Determine the [x, y] coordinate at the center of the cell enclosing the given text.  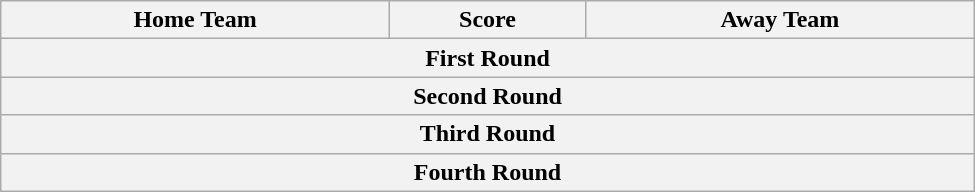
Second Round [488, 96]
Score [487, 20]
Third Round [488, 134]
Away Team [780, 20]
Home Team [196, 20]
First Round [488, 58]
Fourth Round [488, 172]
